Scan for the cell matching the given text and deliver its [X, Y] coordinate at center. 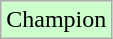
Champion [56, 20]
